Determine the (X, Y) coordinate at the center of the cell enclosing the given text.  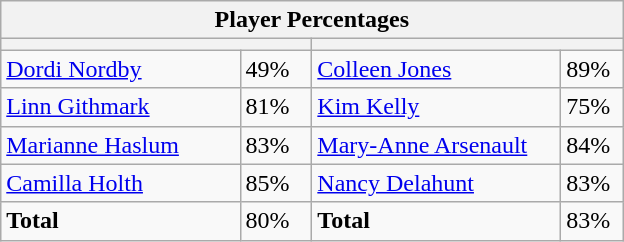
49% (276, 69)
80% (276, 221)
Mary-Anne Arsenault (436, 145)
81% (276, 107)
Kim Kelly (436, 107)
Camilla Holth (120, 183)
89% (592, 69)
Dordi Nordby (120, 69)
85% (276, 183)
Colleen Jones (436, 69)
Player Percentages (312, 20)
84% (592, 145)
75% (592, 107)
Marianne Haslum (120, 145)
Nancy Delahunt (436, 183)
Linn Githmark (120, 107)
